Capture the cell that displays the provided text and extract its [x, y] central coordinate. 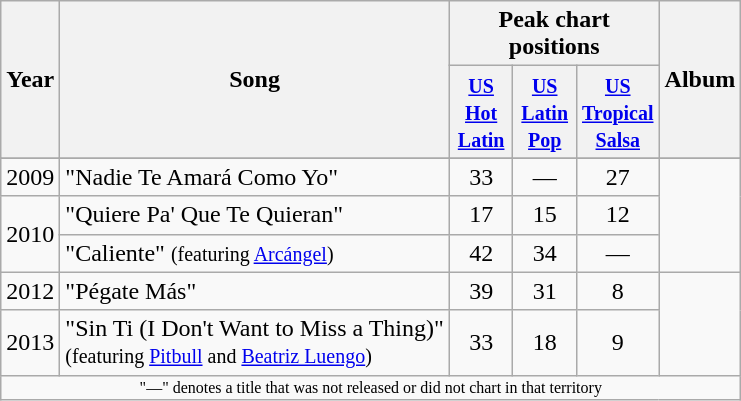
34 [545, 253]
2009 [30, 177]
USLatinPop [545, 112]
"Sin Ti (I Don't Want to Miss a Thing)" (featuring Pitbull and Beatriz Luengo) [255, 342]
2012 [30, 291]
Peak chart positions [554, 34]
8 [618, 291]
39 [481, 291]
Year [30, 80]
31 [545, 291]
"Nadie Te Amará Como Yo" [255, 177]
18 [545, 342]
12 [618, 215]
Song [255, 80]
"Caliente" (featuring Arcángel) [255, 253]
17 [481, 215]
27 [618, 177]
15 [545, 215]
Album [700, 80]
2010 [30, 234]
42 [481, 253]
"—" denotes a title that was not released or did not chart in that territory [371, 387]
"Quiere Pa' Que Te Quieran" [255, 215]
9 [618, 342]
"Pégate Más" [255, 291]
2013 [30, 342]
USHotLatin [481, 112]
USTropicalSalsa [618, 112]
